Locate the cell with the specified text and output its [x, y] center coordinate. 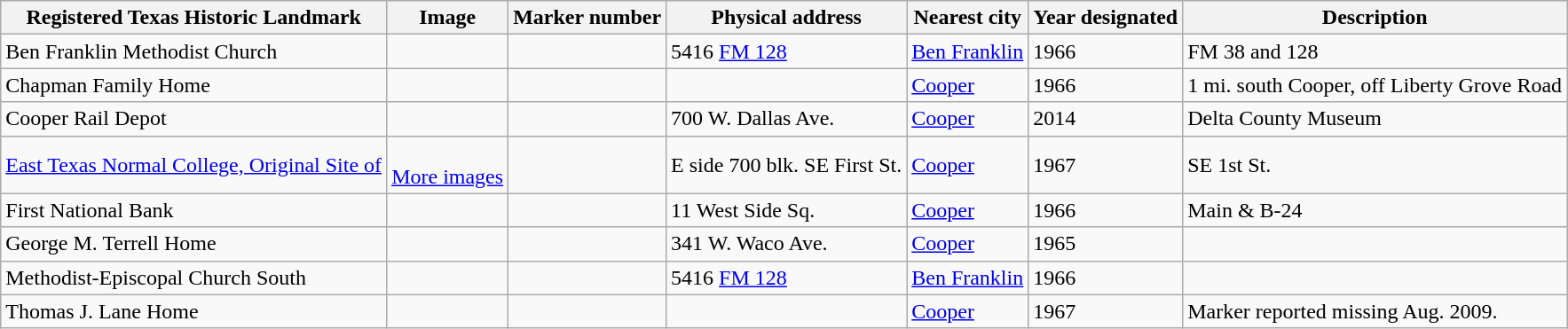
Year designated [1106, 18]
SE 1st St. [1375, 165]
1965 [1106, 244]
Marker number [587, 18]
First National Bank [193, 210]
Marker reported missing Aug. 2009. [1375, 311]
700 W. Dallas Ave. [786, 119]
1 mi. south Cooper, off Liberty Grove Road [1375, 85]
Main & B-24 [1375, 210]
Image [447, 18]
Thomas J. Lane Home [193, 311]
2014 [1106, 119]
341 W. Waco Ave. [786, 244]
Ben Franklin Methodist Church [193, 51]
FM 38 and 128 [1375, 51]
More images [447, 165]
E side 700 blk. SE First St. [786, 165]
Chapman Family Home [193, 85]
Methodist-Episcopal Church South [193, 278]
East Texas Normal College, Original Site of [193, 165]
Cooper Rail Depot [193, 119]
Nearest city [967, 18]
George M. Terrell Home [193, 244]
11 West Side Sq. [786, 210]
Registered Texas Historic Landmark [193, 18]
Description [1375, 18]
Physical address [786, 18]
Delta County Museum [1375, 119]
